Search for the cell housing the specified text and yield its (X, Y) center coordinate. 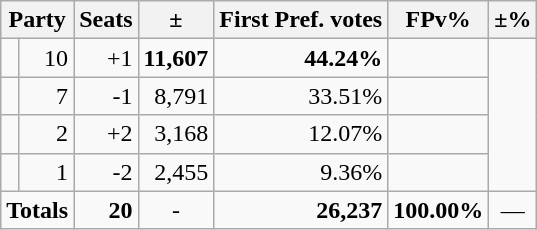
26,237 (301, 210)
2,455 (176, 172)
FPv% (438, 20)
11,607 (176, 58)
7 (46, 96)
+1 (106, 58)
1 (46, 172)
100.00% (438, 210)
44.24% (301, 58)
First Pref. votes (301, 20)
2 (46, 134)
3,168 (176, 134)
-1 (106, 96)
12.07% (301, 134)
Seats (106, 20)
33.51% (301, 96)
Party (38, 20)
9.36% (301, 172)
+2 (106, 134)
± (176, 20)
Totals (38, 210)
±% (513, 20)
- (176, 210)
8,791 (176, 96)
-2 (106, 172)
10 (46, 58)
20 (106, 210)
— (513, 210)
